Pinpoint the cell where the given text exists, returning its [X, Y] midpoint coordinate. 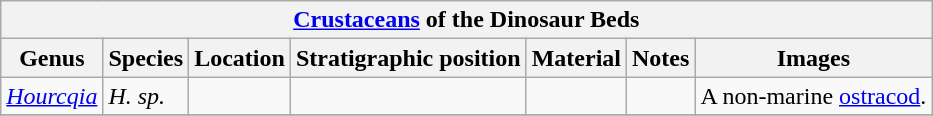
Species [146, 58]
Location [240, 58]
Notes [661, 58]
Stratigraphic position [408, 58]
Images [814, 58]
H. sp. [146, 96]
Material [576, 58]
Crustaceans of the Dinosaur Beds [466, 20]
Hourcqia [52, 96]
Genus [52, 58]
A non-marine ostracod. [814, 96]
